Scan for the cell matching the given text and deliver its (x, y) coordinate at center. 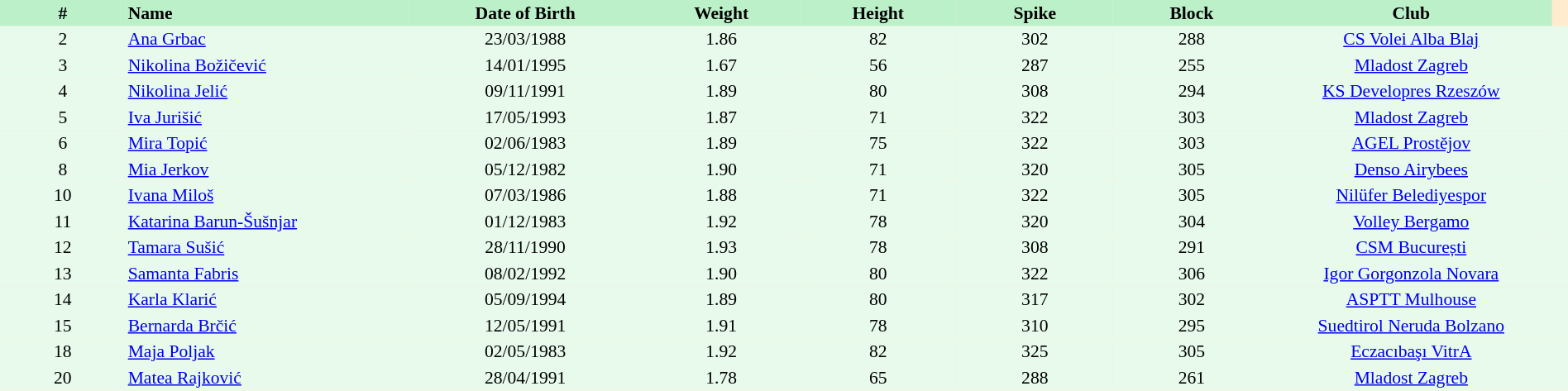
05/09/1994 (525, 299)
Tamara Sušić (266, 248)
Eczacıbaşı VitrA (1411, 352)
Nilüfer Belediyespor (1411, 195)
Weight (721, 13)
4 (63, 91)
Volley Bergamo (1411, 222)
306 (1192, 274)
Nikolina Jelić (266, 91)
325 (1035, 352)
20 (63, 378)
02/06/1983 (525, 144)
310 (1035, 326)
1.86 (721, 40)
Ivana Miloš (266, 195)
Block (1192, 13)
Maja Poljak (266, 352)
Ana Grbac (266, 40)
12 (63, 248)
255 (1192, 65)
14/01/1995 (525, 65)
261 (1192, 378)
Bernarda Brčić (266, 326)
17/05/1993 (525, 117)
CSM București (1411, 248)
Denso Airybees (1411, 169)
05/12/1982 (525, 169)
75 (878, 144)
KS Developres Rzeszów (1411, 91)
Karla Klarić (266, 299)
01/12/1983 (525, 222)
Club (1411, 13)
Height (878, 13)
ASPTT Mulhouse (1411, 299)
Iva Jurišić (266, 117)
09/11/1991 (525, 91)
6 (63, 144)
23/03/1988 (525, 40)
317 (1035, 299)
13 (63, 274)
2 (63, 40)
Nikolina Božičević (266, 65)
304 (1192, 222)
295 (1192, 326)
1.88 (721, 195)
08/02/1992 (525, 274)
Suedtirol Neruda Bolzano (1411, 326)
10 (63, 195)
Name (266, 13)
15 (63, 326)
1.67 (721, 65)
1.93 (721, 248)
8 (63, 169)
14 (63, 299)
Igor Gorgonzola Novara (1411, 274)
1.91 (721, 326)
294 (1192, 91)
56 (878, 65)
3 (63, 65)
291 (1192, 248)
CS Volei Alba Blaj (1411, 40)
AGEL Prostějov (1411, 144)
07/03/1986 (525, 195)
1.78 (721, 378)
65 (878, 378)
18 (63, 352)
12/05/1991 (525, 326)
11 (63, 222)
Spike (1035, 13)
287 (1035, 65)
Katarina Barun-Šušnjar (266, 222)
Date of Birth (525, 13)
1.87 (721, 117)
28/11/1990 (525, 248)
Matea Rajković (266, 378)
5 (63, 117)
Mira Topić (266, 144)
Mia Jerkov (266, 169)
02/05/1983 (525, 352)
Samanta Fabris (266, 274)
28/04/1991 (525, 378)
# (63, 13)
